For the text-containing cell, return its midpoint in (X, Y) coordinate format. 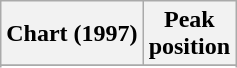
Peakposition (189, 34)
Chart (1997) (72, 34)
